Identify which cell holds the provided text, then report its (x, y) central coordinate. 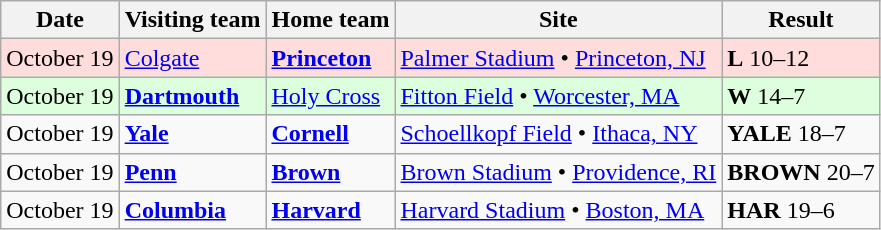
Date (60, 20)
Brown Stadium • Providence, RI (558, 172)
YALE 18–7 (801, 134)
W 14–7 (801, 96)
Site (558, 20)
Brown (330, 172)
BROWN 20–7 (801, 172)
Result (801, 20)
Yale (192, 134)
Princeton (330, 58)
Colgate (192, 58)
Penn (192, 172)
Palmer Stadium • Princeton, NJ (558, 58)
Schoellkopf Field • Ithaca, NY (558, 134)
HAR 19–6 (801, 210)
Fitton Field • Worcester, MA (558, 96)
Cornell (330, 134)
L 10–12 (801, 58)
Columbia (192, 210)
Holy Cross (330, 96)
Harvard (330, 210)
Dartmouth (192, 96)
Visiting team (192, 20)
Harvard Stadium • Boston, MA (558, 210)
Home team (330, 20)
